Search for the cell housing the specified text and yield its [X, Y] center coordinate. 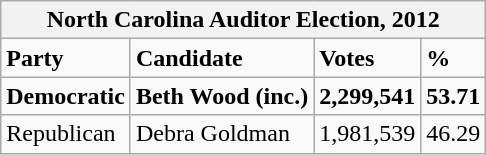
Democratic [66, 96]
Debra Goldman [222, 134]
Republican [66, 134]
1,981,539 [368, 134]
North Carolina Auditor Election, 2012 [244, 20]
53.71 [454, 96]
46.29 [454, 134]
2,299,541 [368, 96]
Candidate [222, 58]
Party [66, 58]
Beth Wood (inc.) [222, 96]
Votes [368, 58]
% [454, 58]
